Return (x, y) of the center of cell containing provided text 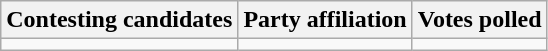
Votes polled (480, 20)
Contesting candidates (120, 20)
Party affiliation (325, 20)
